Determine the (X, Y) coordinate at the center of the cell enclosing the given text.  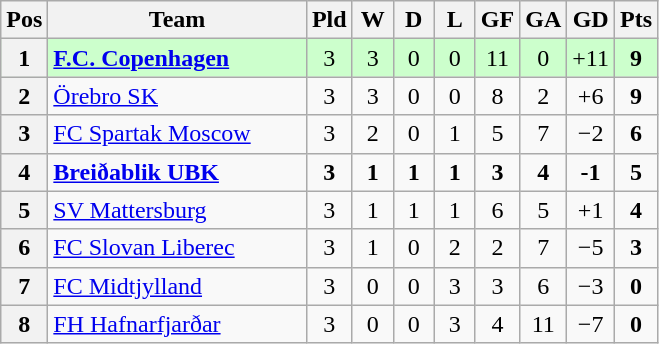
Pts (636, 20)
GA (544, 20)
FC Spartak Moscow (178, 134)
SV Mattersburg (178, 210)
+6 (591, 96)
L (454, 20)
-1 (591, 172)
Breiðablik UBK (178, 172)
−7 (591, 324)
+1 (591, 210)
GD (591, 20)
FC Midtjylland (178, 286)
−5 (591, 248)
+11 (591, 58)
GF (497, 20)
−3 (591, 286)
Örebro SK (178, 96)
Pld (329, 20)
−2 (591, 134)
Team (178, 20)
FC Slovan Liberec (178, 248)
FH Hafnarfjarðar (178, 324)
W (372, 20)
F.C. Copenhagen (178, 58)
Pos (24, 20)
D (414, 20)
